Return [x, y] of the center of cell containing provided text 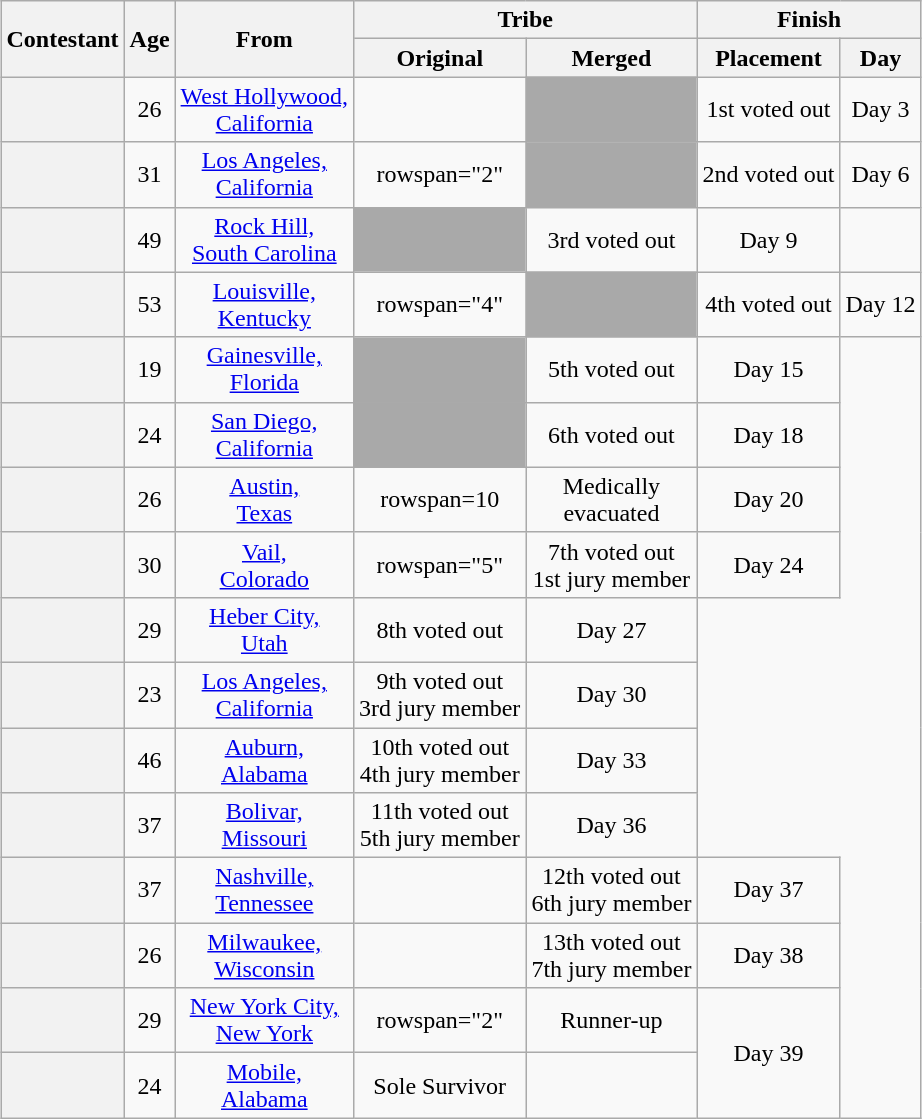
Day 37 [768, 890]
Day 30 [612, 694]
Original [440, 58]
8th voted out [440, 630]
New York City,New York [264, 1020]
46 [150, 760]
5th voted out [612, 370]
Milwaukee,Wisconsin [264, 956]
Day 12 [880, 304]
Gainesville,Florida [264, 370]
49 [150, 240]
Mobile,Alabama [264, 1086]
Placement [768, 58]
Day [880, 58]
1st voted out [768, 110]
Day 36 [612, 826]
19 [150, 370]
31 [150, 174]
Louisville,Kentucky [264, 304]
Heber City,Utah [264, 630]
53 [150, 304]
Auburn,Alabama [264, 760]
Day 20 [768, 500]
Contestant [62, 39]
Day 9 [768, 240]
Finish [809, 20]
13th voted out7th jury member [612, 956]
12th voted out6th jury member [612, 890]
3rd voted out [612, 240]
Age [150, 39]
Austin,Texas [264, 500]
Rock Hill,South Carolina [264, 240]
Runner-up [612, 1020]
Day 39 [768, 1053]
Day 24 [768, 564]
7th voted out1st jury member [612, 564]
Day 27 [612, 630]
Merged [612, 58]
rowspan=10 [440, 500]
rowspan="5" [440, 564]
30 [150, 564]
Day 6 [880, 174]
Medicallyevacuated [612, 500]
Sole Survivor [440, 1086]
2nd voted out [768, 174]
Nashville,Tennessee [264, 890]
West Hollywood,California [264, 110]
23 [150, 694]
9th voted out3rd jury member [440, 694]
11th voted out5th jury member [440, 826]
San Diego,California [264, 434]
10th voted out4th jury member [440, 760]
Day 15 [768, 370]
Day 3 [880, 110]
Day 18 [768, 434]
Vail,Colorado [264, 564]
Day 38 [768, 956]
Bolivar,Missouri [264, 826]
6th voted out [612, 434]
rowspan="4" [440, 304]
4th voted out [768, 304]
Day 33 [612, 760]
From [264, 39]
Tribe [526, 20]
